Scan for the cell matching the given text and deliver its (x, y) coordinate at center. 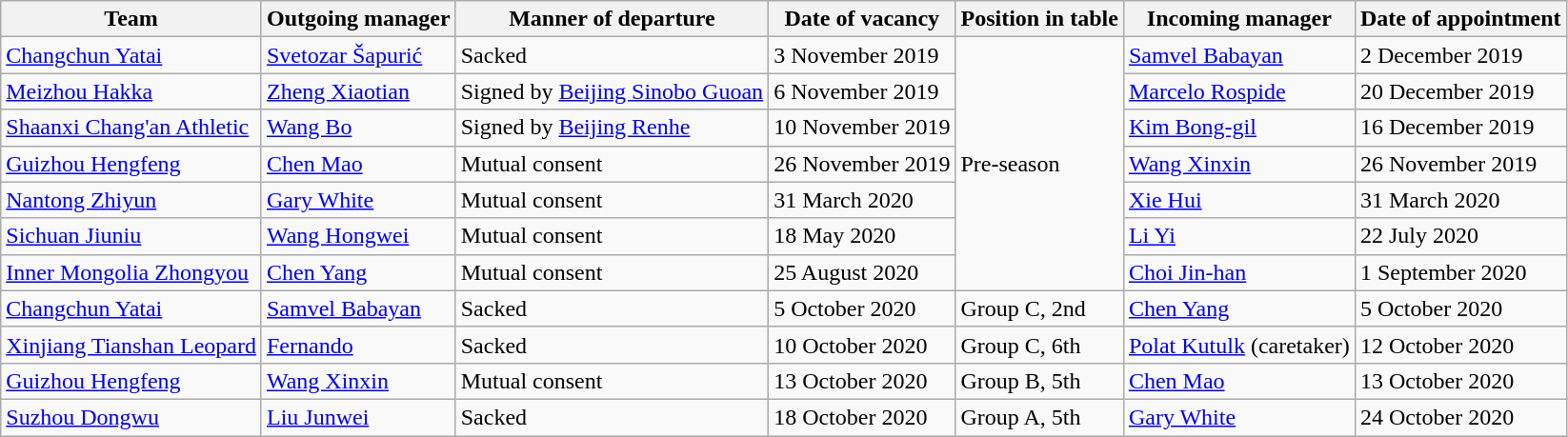
Wang Bo (358, 128)
Sichuan Jiuniu (131, 236)
24 October 2020 (1460, 417)
Inner Mongolia Zhongyou (131, 272)
Polat Kutulk (caretaker) (1238, 345)
22 July 2020 (1460, 236)
Kim Bong-gil (1238, 128)
Incoming manager (1238, 19)
Xie Hui (1238, 200)
12 October 2020 (1460, 345)
Fernando (358, 345)
2 December 2019 (1460, 55)
16 December 2019 (1460, 128)
Outgoing manager (358, 19)
6 November 2019 (862, 91)
Shaanxi Chang'an Athletic (131, 128)
Nantong Zhiyun (131, 200)
1 September 2020 (1460, 272)
Date of appointment (1460, 19)
Position in table (1039, 19)
Suzhou Dongwu (131, 417)
Li Yi (1238, 236)
Xinjiang Tianshan Leopard (131, 345)
18 October 2020 (862, 417)
Pre-season (1039, 164)
Signed by Beijing Renhe (612, 128)
10 November 2019 (862, 128)
Choi Jin-han (1238, 272)
Wang Hongwei (358, 236)
Date of vacancy (862, 19)
Group C, 2nd (1039, 308)
Team (131, 19)
Marcelo Rospide (1238, 91)
Group A, 5th (1039, 417)
Signed by Beijing Sinobo Guoan (612, 91)
18 May 2020 (862, 236)
Group B, 5th (1039, 381)
Group C, 6th (1039, 345)
25 August 2020 (862, 272)
Zheng Xiaotian (358, 91)
10 October 2020 (862, 345)
Manner of departure (612, 19)
Svetozar Šapurić (358, 55)
3 November 2019 (862, 55)
20 December 2019 (1460, 91)
Liu Junwei (358, 417)
Meizhou Hakka (131, 91)
